Provide the [x, y] coordinate of the cell's center where the given text is located.  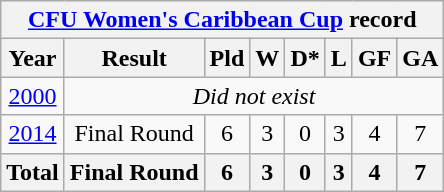
Did not exist [254, 96]
W [268, 58]
CFU Women's Caribbean Cup record [222, 20]
Pld [227, 58]
Total [33, 172]
Result [134, 58]
GA [420, 58]
L [338, 58]
GF [374, 58]
2000 [33, 96]
D* [305, 58]
Year [33, 58]
2014 [33, 134]
